Provide the (X, Y) coordinate of the cell's center where the given text is located.  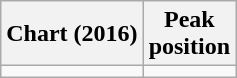
Chart (2016) (72, 34)
Peakposition (189, 34)
